Find where the given text appears and provide that cell's center as [x, y] coordinate. 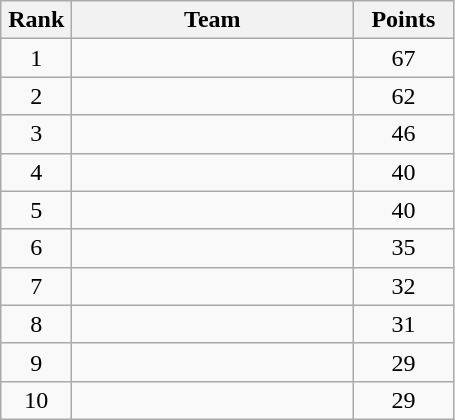
Rank [36, 20]
31 [404, 324]
9 [36, 362]
10 [36, 400]
Team [212, 20]
35 [404, 248]
62 [404, 96]
2 [36, 96]
6 [36, 248]
67 [404, 58]
7 [36, 286]
8 [36, 324]
Points [404, 20]
3 [36, 134]
4 [36, 172]
46 [404, 134]
5 [36, 210]
1 [36, 58]
32 [404, 286]
